Locate the cell with the specified text and output its [X, Y] center coordinate. 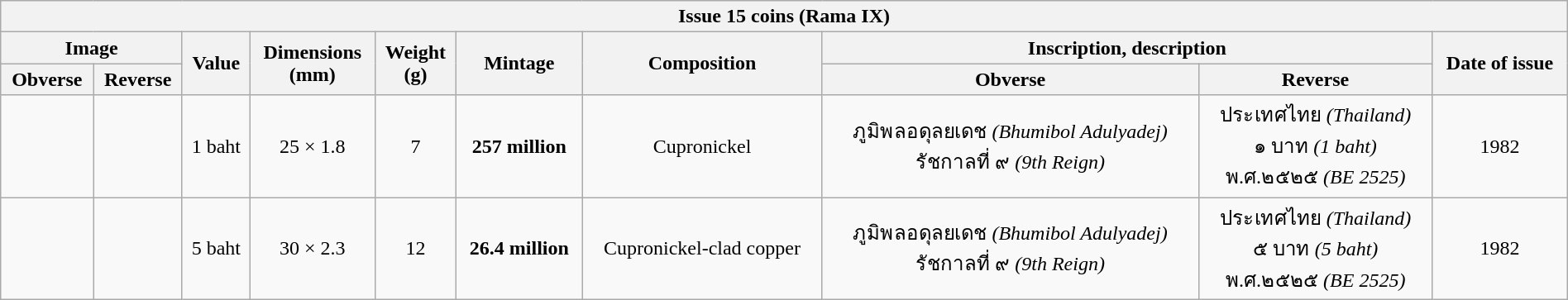
12 [415, 248]
Mintage [519, 64]
ประเทศไทย (Thailand)๑ บาท (1 baht)พ.ศ.๒๕๒๕ (BE 2525) [1315, 146]
Cupronickel [702, 146]
7 [415, 146]
Image [92, 48]
30 × 2.3 [313, 248]
Cupronickel-clad copper [702, 248]
Inscription, description [1127, 48]
5 baht [216, 248]
26.4 million [519, 248]
257 million [519, 146]
Weight(g) [415, 64]
Composition [702, 64]
Value [216, 64]
ประเทศไทย (Thailand)๕ บาท (5 baht)พ.ศ.๒๕๒๕ (BE 2525) [1315, 248]
1 baht [216, 146]
Dimensions(mm) [313, 64]
Issue 15 coins (Rama IX) [784, 17]
25 × 1.8 [313, 146]
Date of issue [1500, 64]
